Locate the cell with the specified text and output its (X, Y) center coordinate. 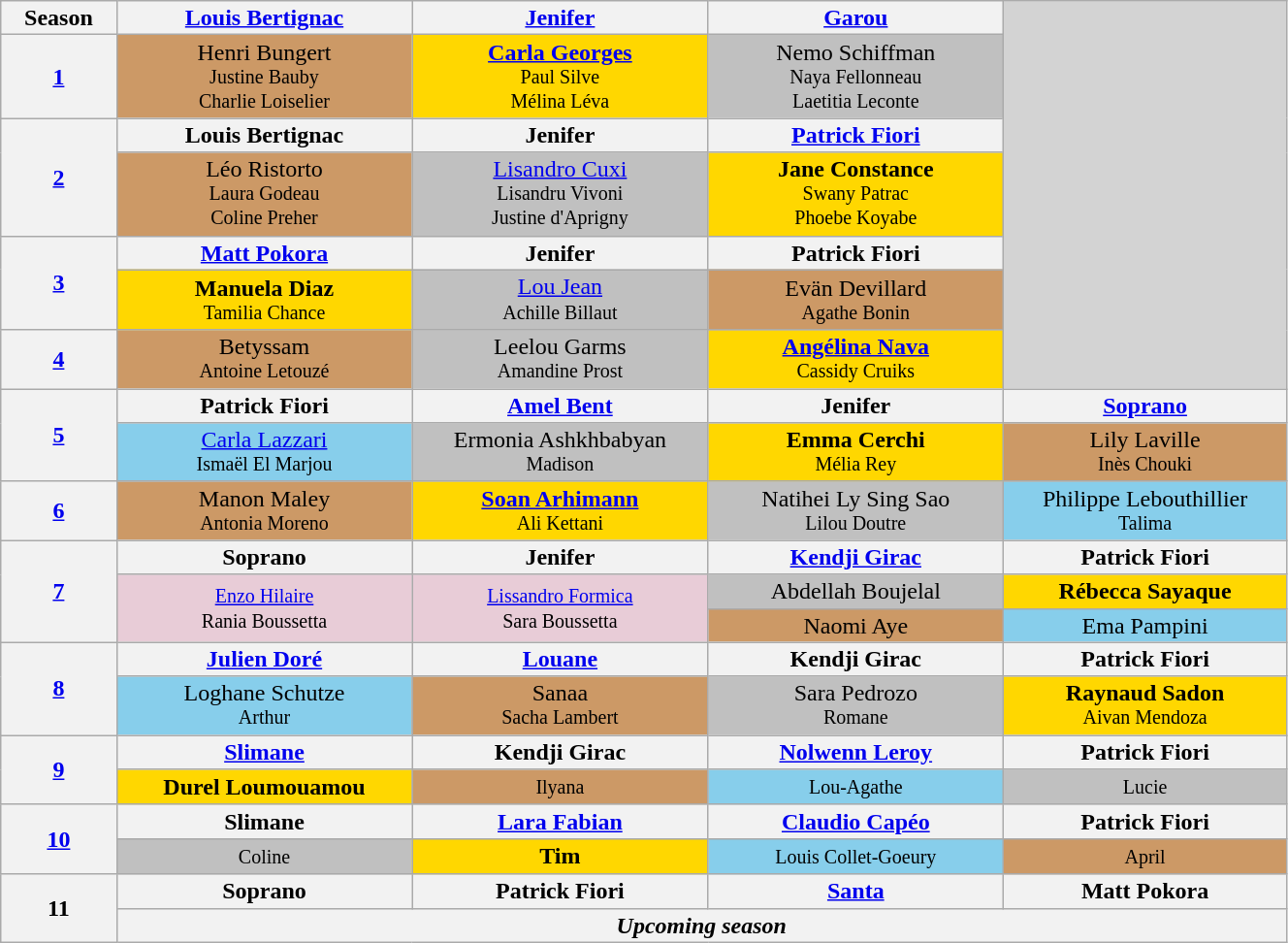
Julien Doré (264, 660)
Emma CerchiMélia Rey (855, 452)
Leelou GarmsAmandine Prost (561, 359)
Louane (561, 660)
Garou (855, 17)
2 (58, 177)
Lisandro CuxiLisandru VivoniJustine d'Aprigny (561, 194)
Carla GeorgesPaul SilveMélina Léva (561, 77)
Ema Pampini (1145, 625)
Ilyana (561, 788)
Manuela DiazTamilia Chance (264, 300)
8 (58, 689)
Jane ConstanceSwany PatracPhoebe Koyabe (855, 194)
5 (58, 436)
Lucie (1145, 788)
Lou-Agathe (855, 788)
Raynaud SadonAivan Mendoza (1145, 706)
9 (58, 770)
10 (58, 839)
Tim (561, 856)
1 (58, 77)
Naomi Aye (855, 625)
Angélina NavaCassidy Cruiks (855, 359)
Upcoming season (701, 926)
Soan ArhimannAli Kettani (561, 510)
Claudio Capéo (855, 821)
Loghane SchutzeArthur (264, 706)
Carla LazzariIsmaël El Marjou (264, 452)
Abdellah Boujelal (855, 592)
Léo RistortoLaura GodeauColine Preher (264, 194)
Enzo HilaireRania Boussetta (264, 608)
Sara PedrozoRomane (855, 706)
Henri BungertJustine BaubyCharlie Loiselier (264, 77)
Evän DevillardAgathe Bonin (855, 300)
Lou JeanAchille Billaut (561, 300)
Nemo SchiffmanNaya FellonneauLaetitia Leconte (855, 77)
Amel Bent (561, 406)
Coline (264, 856)
4 (58, 359)
6 (58, 510)
SanaaSacha Lambert (561, 706)
Santa (855, 891)
Rébecca Sayaque (1145, 592)
3 (58, 283)
Louis Collet-Goeury (855, 856)
Lissandro FormicaSara Boussetta (561, 608)
Lara Fabian (561, 821)
Nolwenn Leroy (855, 753)
Lily LavilleInès Chouki (1145, 452)
April (1145, 856)
7 (58, 592)
Durel Loumouamou (264, 788)
11 (58, 908)
Ermonia AshkhbabyanMadison (561, 452)
Season (58, 17)
Philippe LebouthillierTalima (1145, 510)
BetyssamAntoine Letouzé (264, 359)
Manon MaleyAntonia Moreno (264, 510)
Natihei Ly Sing SaoLilou Doutre (855, 510)
